Capture the cell that displays the provided text and extract its (x, y) central coordinate. 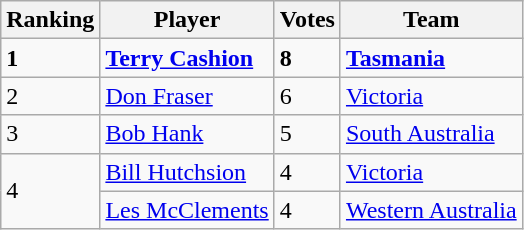
1 (50, 58)
Bob Hank (187, 134)
6 (307, 96)
5 (307, 134)
Ranking (50, 20)
South Australia (431, 134)
Terry Cashion (187, 58)
8 (307, 58)
Player (187, 20)
Tasmania (431, 58)
2 (50, 96)
Bill Hutchsion (187, 172)
Team (431, 20)
Les McClements (187, 210)
Votes (307, 20)
Western Australia (431, 210)
3 (50, 134)
Don Fraser (187, 96)
